Pinpoint the cell where the given text exists, returning its (X, Y) midpoint coordinate. 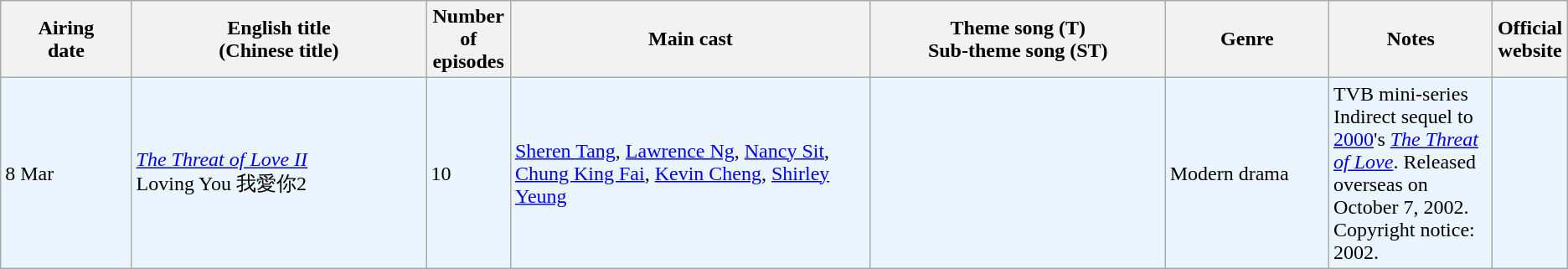
10 (469, 173)
The Threat of Love II Loving You 我愛你2 (279, 173)
Genre (1246, 39)
TVB mini-series Indirect sequel to 2000's The Threat of Love. Released overseas on October 7, 2002. Copyright notice: 2002. (1411, 173)
Airingdate (66, 39)
English title (Chinese title) (279, 39)
Modern drama (1246, 173)
Official website (1529, 39)
Theme song (T) Sub-theme song (ST) (1018, 39)
8 Mar (66, 173)
Sheren Tang, Lawrence Ng, Nancy Sit, Chung King Fai, Kevin Cheng, Shirley Yeung (690, 173)
Number of episodes (469, 39)
Notes (1411, 39)
Main cast (690, 39)
